Identify which cell holds the provided text, then report its (x, y) central coordinate. 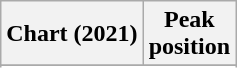
Chart (2021) (72, 34)
Peakposition (189, 34)
